For the text-containing cell, return its midpoint in (X, Y) coordinate format. 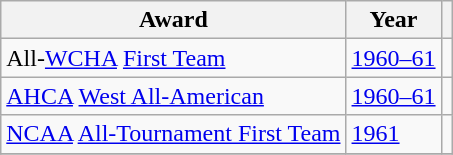
Year (394, 20)
AHCA West All-American (174, 96)
NCAA All-Tournament First Team (174, 134)
Award (174, 20)
1961 (394, 134)
All-WCHA First Team (174, 58)
